Search for the cell housing the specified text and yield its (x, y) center coordinate. 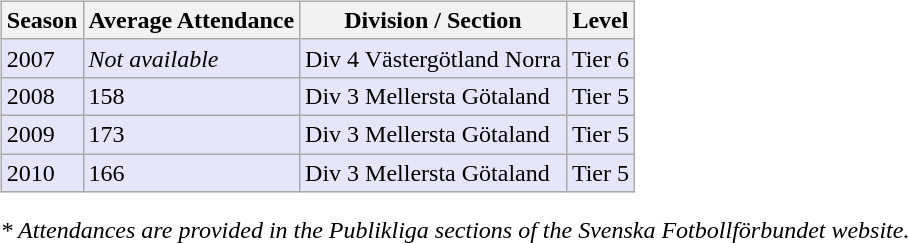
158 (192, 96)
2009 (42, 134)
Tier 6 (600, 58)
Not available (192, 58)
Season (42, 20)
2010 (42, 173)
2008 (42, 96)
Level (600, 20)
2007 (42, 58)
Average Attendance (192, 20)
Div 4 Västergötland Norra (434, 58)
Division / Section (434, 20)
166 (192, 173)
173 (192, 134)
